Pinpoint the cell where the given text exists, returning its (X, Y) midpoint coordinate. 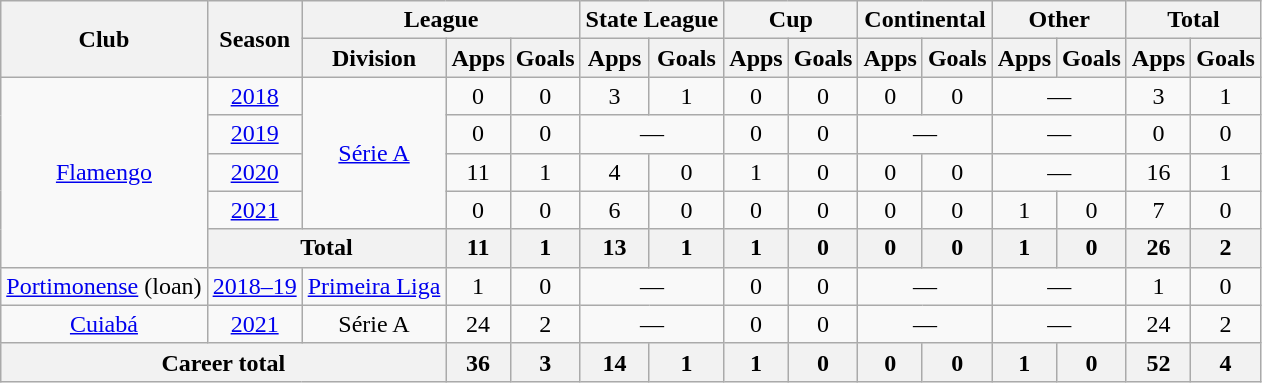
13 (614, 248)
26 (1158, 248)
Cup (791, 20)
52 (1158, 362)
16 (1158, 172)
2020 (254, 172)
Cuiabá (104, 324)
Other (1059, 20)
36 (478, 362)
2018–19 (254, 286)
2018 (254, 96)
2019 (254, 134)
Division (374, 58)
Portimonense (loan) (104, 286)
State League (652, 20)
Primeira Liga (374, 286)
14 (614, 362)
Club (104, 39)
6 (614, 210)
Flamengo (104, 172)
Career total (224, 362)
7 (1158, 210)
League (441, 20)
Season (254, 39)
Continental (925, 20)
